Return the [X, Y] coordinate for the center point of the cell that contains the specified text.  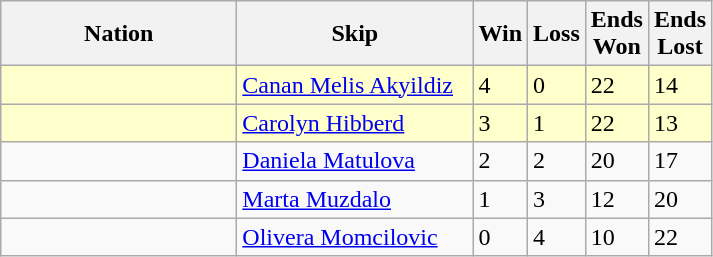
Loss [557, 34]
14 [680, 85]
17 [680, 161]
Ends Won [616, 34]
Ends Lost [680, 34]
Marta Muzdalo [355, 199]
Olivera Momcilovic [355, 237]
Carolyn Hibberd [355, 123]
Win [500, 34]
Canan Melis Akyildiz [355, 85]
Daniela Matulova [355, 161]
13 [680, 123]
10 [616, 237]
Skip [355, 34]
12 [616, 199]
Nation [119, 34]
